Provide the (x, y) coordinate of the cell's center where the given text is located.  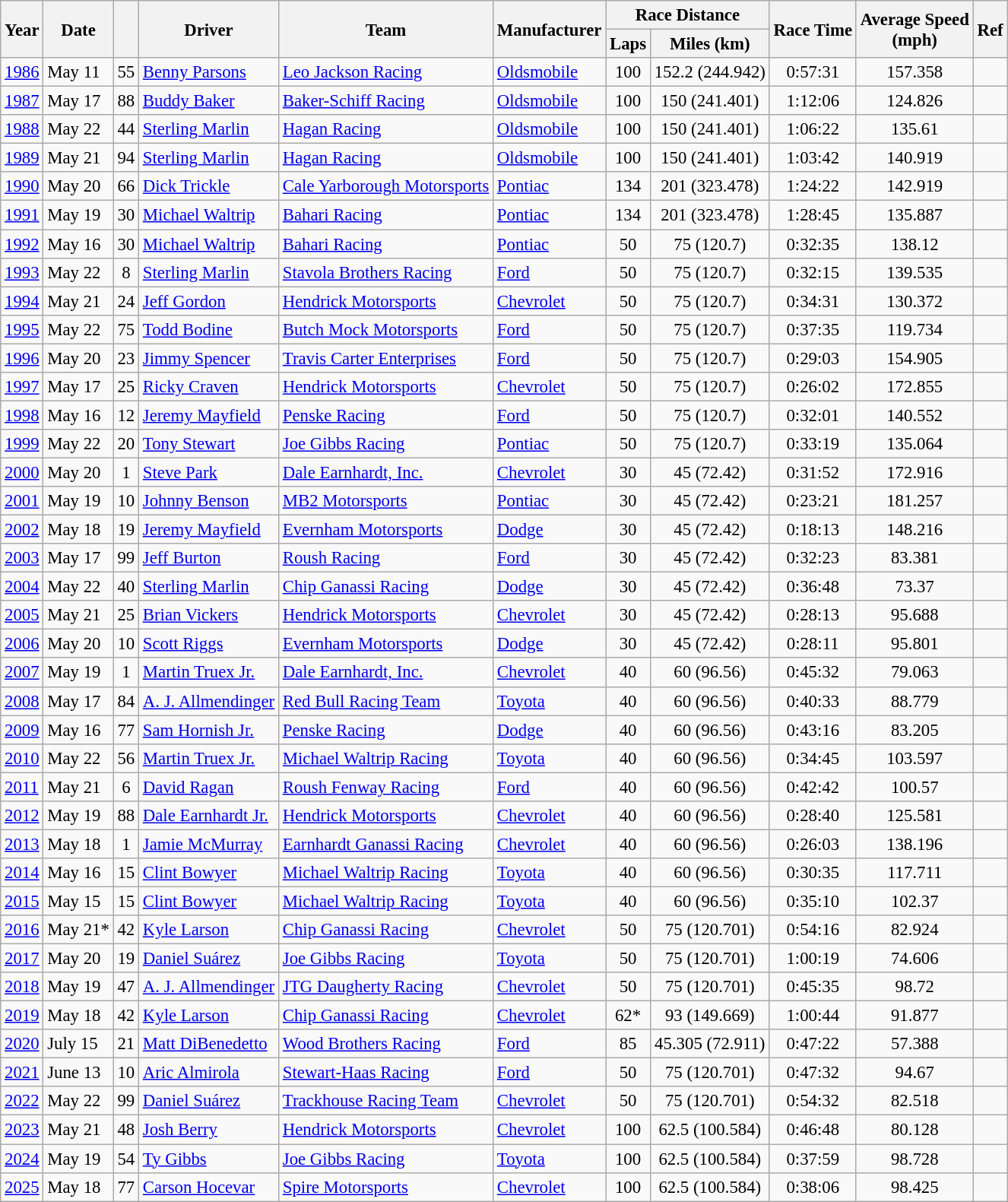
102.37 (914, 901)
1994 (22, 301)
0:47:22 (813, 1044)
94 (126, 158)
1989 (22, 158)
MB2 Motorsports (385, 501)
93 (149.669) (710, 1016)
2019 (22, 1016)
6 (126, 787)
140.552 (914, 415)
135.61 (914, 129)
Jimmy Spencer (209, 358)
Ricky Craven (209, 387)
Roush Racing (385, 558)
Year (22, 29)
119.734 (914, 329)
David Ragan (209, 787)
54 (126, 1159)
48 (126, 1130)
Jeff Burton (209, 558)
Buddy Baker (209, 101)
Spire Motorsports (385, 1187)
100.57 (914, 787)
0:42:42 (813, 787)
0:38:06 (813, 1187)
Dale Earnhardt Jr. (209, 816)
152.2 (244.942) (710, 72)
8 (126, 272)
84 (126, 701)
0:36:48 (813, 587)
80.128 (914, 1130)
135.064 (914, 444)
0:18:13 (813, 530)
0:32:01 (813, 415)
0:37:59 (813, 1159)
Josh Berry (209, 1130)
83.205 (914, 730)
May 11 (78, 72)
0:26:03 (813, 844)
Carson Hocevar (209, 1187)
0:35:10 (813, 901)
1:12:06 (813, 101)
Matt DiBenedetto (209, 1044)
Dick Trickle (209, 186)
Cale Yarborough Motorsports (385, 186)
Steve Park (209, 472)
172.916 (914, 472)
98.425 (914, 1187)
0:28:11 (813, 644)
47 (126, 987)
JTG Daugherty Racing (385, 987)
0:23:21 (813, 501)
Aric Almirola (209, 1073)
Ty Gibbs (209, 1159)
July 15 (78, 1044)
181.257 (914, 501)
135.887 (914, 215)
148.216 (914, 530)
Red Bull Racing Team (385, 701)
1:28:45 (813, 215)
Butch Mock Motorsports (385, 329)
138.12 (914, 244)
2018 (22, 987)
Race Time (813, 29)
98.72 (914, 987)
139.535 (914, 272)
Leo Jackson Racing (385, 72)
62* (628, 1016)
1999 (22, 444)
2006 (22, 644)
0:30:35 (813, 873)
2011 (22, 787)
140.919 (914, 158)
21 (126, 1044)
95.801 (914, 644)
1:06:22 (813, 129)
55 (126, 72)
82.518 (914, 1102)
1992 (22, 244)
66 (126, 186)
Laps (628, 44)
Trackhouse Racing Team (385, 1102)
154.905 (914, 358)
Travis Carter Enterprises (385, 358)
Manufacturer (550, 29)
0:32:23 (813, 558)
0:54:32 (813, 1102)
2005 (22, 615)
12 (126, 415)
1987 (22, 101)
1:00:44 (813, 1016)
1997 (22, 387)
Benny Parsons (209, 72)
0:46:48 (813, 1130)
0:34:45 (813, 758)
Date (78, 29)
1996 (22, 358)
2022 (22, 1102)
Jamie McMurray (209, 844)
82.924 (914, 930)
2025 (22, 1187)
0:40:33 (813, 701)
1:03:42 (813, 158)
Baker-Schiff Racing (385, 101)
94.67 (914, 1073)
2012 (22, 816)
91.877 (914, 1016)
2014 (22, 873)
44 (126, 129)
74.606 (914, 959)
1995 (22, 329)
56 (126, 758)
Scott Riggs (209, 644)
Team (385, 29)
Tony Stewart (209, 444)
130.372 (914, 301)
117.711 (914, 873)
May 15 (78, 901)
75 (126, 329)
2000 (22, 472)
125.581 (914, 816)
1:24:22 (813, 186)
2007 (22, 673)
2017 (22, 959)
Johnny Benson (209, 501)
Stavola Brothers Racing (385, 272)
0:57:31 (813, 72)
2024 (22, 1159)
Race Distance (688, 15)
1990 (22, 186)
2015 (22, 901)
138.196 (914, 844)
Stewart-Haas Racing (385, 1073)
Ref (990, 29)
0:31:52 (813, 472)
0:29:03 (813, 358)
0:47:32 (813, 1073)
0:34:31 (813, 301)
2016 (22, 930)
23 (126, 358)
Sam Hornish Jr. (209, 730)
June 13 (78, 1073)
88.779 (914, 701)
24 (126, 301)
0:45:32 (813, 673)
1998 (22, 415)
0:54:16 (813, 930)
Earnhardt Ganassi Racing (385, 844)
0:32:35 (813, 244)
172.855 (914, 387)
2021 (22, 1073)
Roush Fenway Racing (385, 787)
57.388 (914, 1044)
Miles (km) (710, 44)
2004 (22, 587)
0:43:16 (813, 730)
1986 (22, 72)
1993 (22, 272)
0:33:19 (813, 444)
Driver (209, 29)
98.728 (914, 1159)
2002 (22, 530)
2020 (22, 1044)
May 21* (78, 930)
0:26:02 (813, 387)
2001 (22, 501)
85 (628, 1044)
73.37 (914, 587)
0:28:13 (813, 615)
1:00:19 (813, 959)
45.305 (72.911) (710, 1044)
0:28:40 (813, 816)
20 (126, 444)
Jeff Gordon (209, 301)
2010 (22, 758)
2009 (22, 730)
1988 (22, 129)
79.063 (914, 673)
142.919 (914, 186)
Average Speed(mph) (914, 29)
124.826 (914, 101)
2003 (22, 558)
103.597 (914, 758)
2023 (22, 1130)
157.358 (914, 72)
2013 (22, 844)
1991 (22, 215)
95.688 (914, 615)
0:37:35 (813, 329)
Todd Bodine (209, 329)
Wood Brothers Racing (385, 1044)
0:32:15 (813, 272)
0:45:35 (813, 987)
Brian Vickers (209, 615)
2008 (22, 701)
83.381 (914, 558)
